Capture the cell that displays the provided text and extract its [x, y] central coordinate. 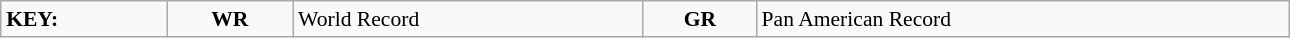
GR [700, 19]
World Record [468, 19]
Pan American Record [1023, 19]
KEY: [84, 19]
WR [230, 19]
